Return the [x, y] coordinate for the center point of the cell that contains the specified text.  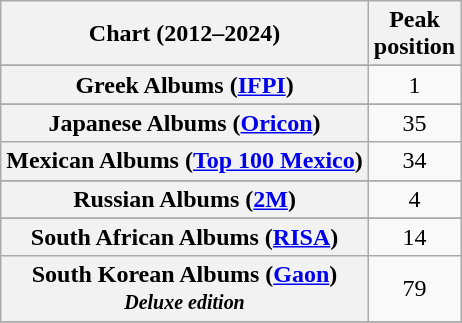
Russian Albums (2M) [185, 199]
Japanese Albums (Oricon) [185, 123]
1 [414, 85]
14 [414, 237]
4 [414, 199]
Chart (2012–2024) [185, 34]
South African Albums (RISA) [185, 237]
34 [414, 161]
South Korean Albums (Gaon)Deluxe edition [185, 288]
35 [414, 123]
Peakposition [414, 34]
79 [414, 288]
Greek Albums (IFPI) [185, 85]
Mexican Albums (Top 100 Mexico) [185, 161]
